Scan for the cell matching the given text and deliver its (X, Y) coordinate at center. 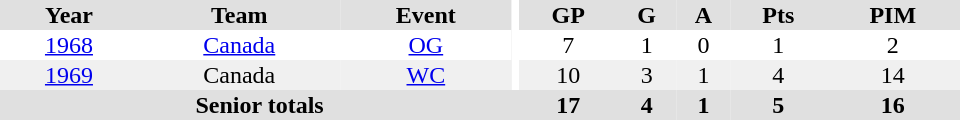
PIM (893, 15)
Event (426, 15)
5 (778, 105)
3 (646, 75)
Year (69, 15)
1968 (69, 45)
16 (893, 105)
WC (426, 75)
Senior totals (260, 105)
G (646, 15)
Team (240, 15)
17 (568, 105)
GP (568, 15)
Pts (778, 15)
7 (568, 45)
2 (893, 45)
14 (893, 75)
10 (568, 75)
A (704, 15)
OG (426, 45)
1969 (69, 75)
0 (704, 45)
